Find where the given text appears and provide that cell's center as (X, Y) coordinate. 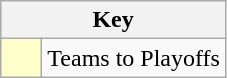
Teams to Playoffs (134, 58)
Key (114, 20)
